Scan for the cell matching the given text and deliver its [X, Y] coordinate at center. 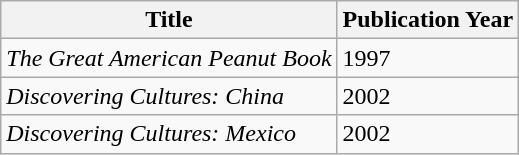
Title [169, 20]
Discovering Cultures: Mexico [169, 134]
1997 [428, 58]
Publication Year [428, 20]
The Great American Peanut Book [169, 58]
Discovering Cultures: China [169, 96]
